Provide the [X, Y] coordinate of the cell's center where the given text is located.  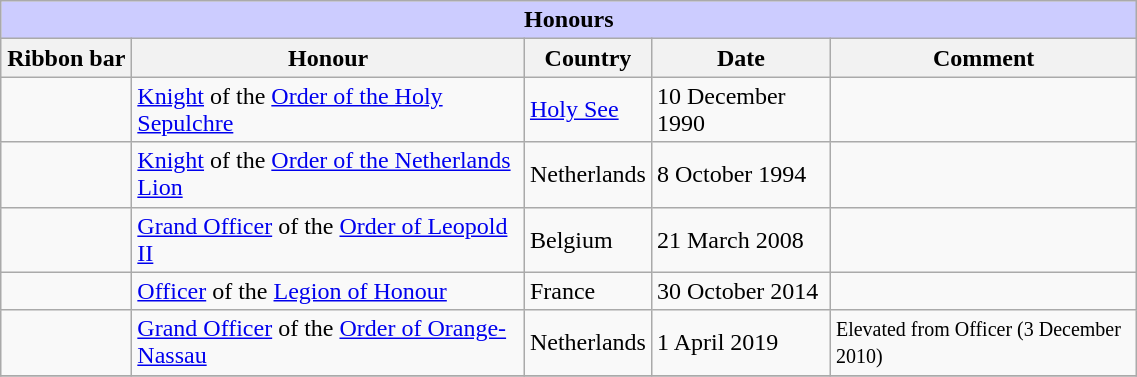
Country [588, 58]
Honours [569, 20]
Holy See [588, 110]
8 October 1994 [740, 174]
Date [740, 58]
30 October 2014 [740, 291]
Knight of the Order of the Holy Sepulchre [328, 110]
21 March 2008 [740, 240]
Comment [983, 58]
France [588, 291]
Ribbon bar [66, 58]
Honour [328, 58]
10 December 1990 [740, 110]
Knight of the Order of the Netherlands Lion [328, 174]
Grand Officer of the Order of Leopold II [328, 240]
Grand Officer of the Order of Orange-Nassau [328, 342]
Elevated from Officer (3 December 2010) [983, 342]
Officer of the Legion of Honour [328, 291]
Belgium [588, 240]
1 April 2019 [740, 342]
